Locate the cell with the specified text and output its [X, Y] center coordinate. 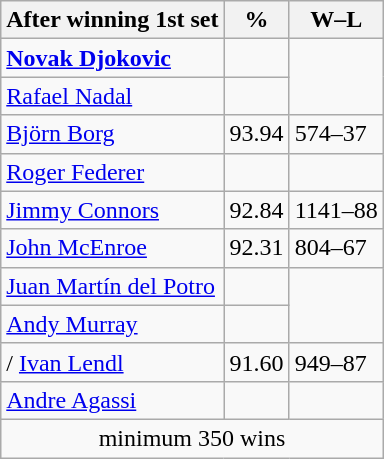
W–L [336, 20]
Rafael Nadal [112, 96]
minimum 350 wins [192, 438]
% [256, 20]
Juan Martín del Potro [112, 286]
91.60 [256, 362]
Björn Borg [112, 134]
92.84 [256, 210]
92.31 [256, 248]
John McEnroe [112, 248]
Andre Agassi [112, 400]
Jimmy Connors [112, 210]
1141–88 [336, 210]
93.94 [256, 134]
574–37 [336, 134]
After winning 1st set [112, 20]
/ Ivan Lendl [112, 362]
Andy Murray [112, 324]
804–67 [336, 248]
Novak Djokovic [112, 58]
Roger Federer [112, 172]
949–87 [336, 362]
